Find where the given text appears and provide that cell's center as (x, y) coordinate. 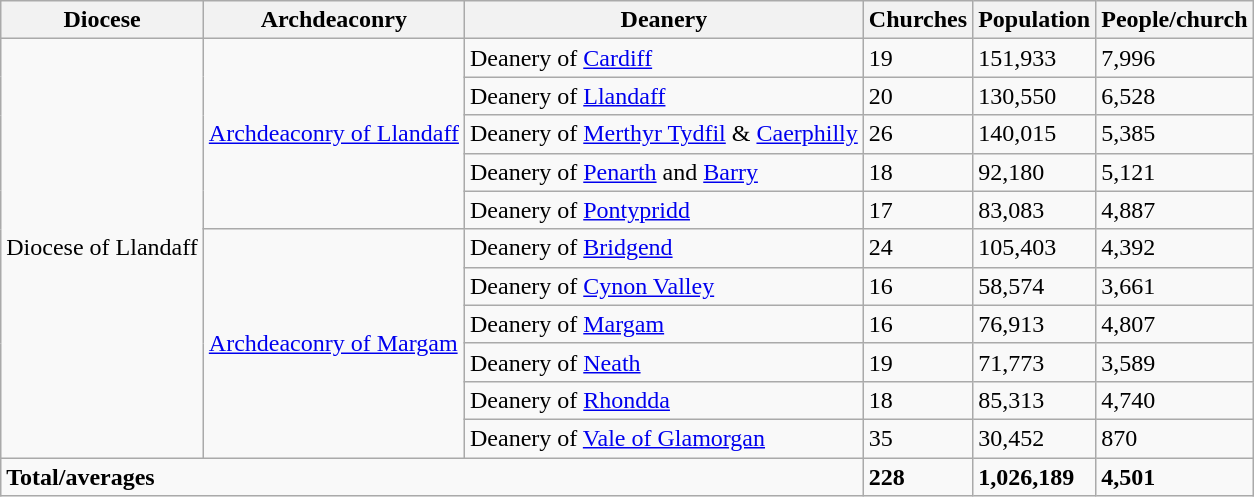
35 (918, 438)
17 (918, 210)
83,083 (1034, 210)
1,026,189 (1034, 477)
24 (918, 248)
Deanery of Pontypridd (664, 210)
870 (1174, 438)
76,913 (1034, 324)
5,385 (1174, 134)
Diocese (102, 20)
4,392 (1174, 248)
Deanery (664, 20)
Deanery of Merthyr Tydfil & Caerphilly (664, 134)
Deanery of Margam (664, 324)
5,121 (1174, 172)
3,661 (1174, 286)
140,015 (1034, 134)
Deanery of Rhondda (664, 400)
Churches (918, 20)
26 (918, 134)
228 (918, 477)
58,574 (1034, 286)
105,403 (1034, 248)
Deanery of Llandaff (664, 96)
71,773 (1034, 362)
4,887 (1174, 210)
85,313 (1034, 400)
6,528 (1174, 96)
3,589 (1174, 362)
Diocese of Llandaff (102, 248)
Deanery of Bridgend (664, 248)
4,501 (1174, 477)
Deanery of Penarth and Barry (664, 172)
Archdeaconry of Margam (334, 343)
92,180 (1034, 172)
20 (918, 96)
151,933 (1034, 58)
Deanery of Cardiff (664, 58)
Deanery of Cynon Valley (664, 286)
Deanery of Vale of Glamorgan (664, 438)
4,807 (1174, 324)
Archdeaconry of Llandaff (334, 134)
Deanery of Neath (664, 362)
30,452 (1034, 438)
7,996 (1174, 58)
4,740 (1174, 400)
Total/averages (432, 477)
Population (1034, 20)
130,550 (1034, 96)
Archdeaconry (334, 20)
People/church (1174, 20)
